Provide the (x, y) coordinate of the cell's center where the given text is located.  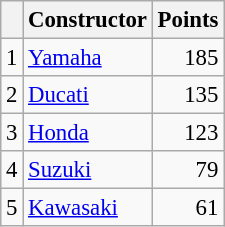
123 (188, 133)
1 (12, 58)
Honda (88, 133)
Kawasaki (88, 208)
4 (12, 170)
Suzuki (88, 170)
Constructor (88, 20)
Ducati (88, 95)
185 (188, 58)
61 (188, 208)
5 (12, 208)
79 (188, 170)
135 (188, 95)
Points (188, 20)
Yamaha (88, 58)
2 (12, 95)
3 (12, 133)
